For the text-containing cell, return its midpoint in [x, y] coordinate format. 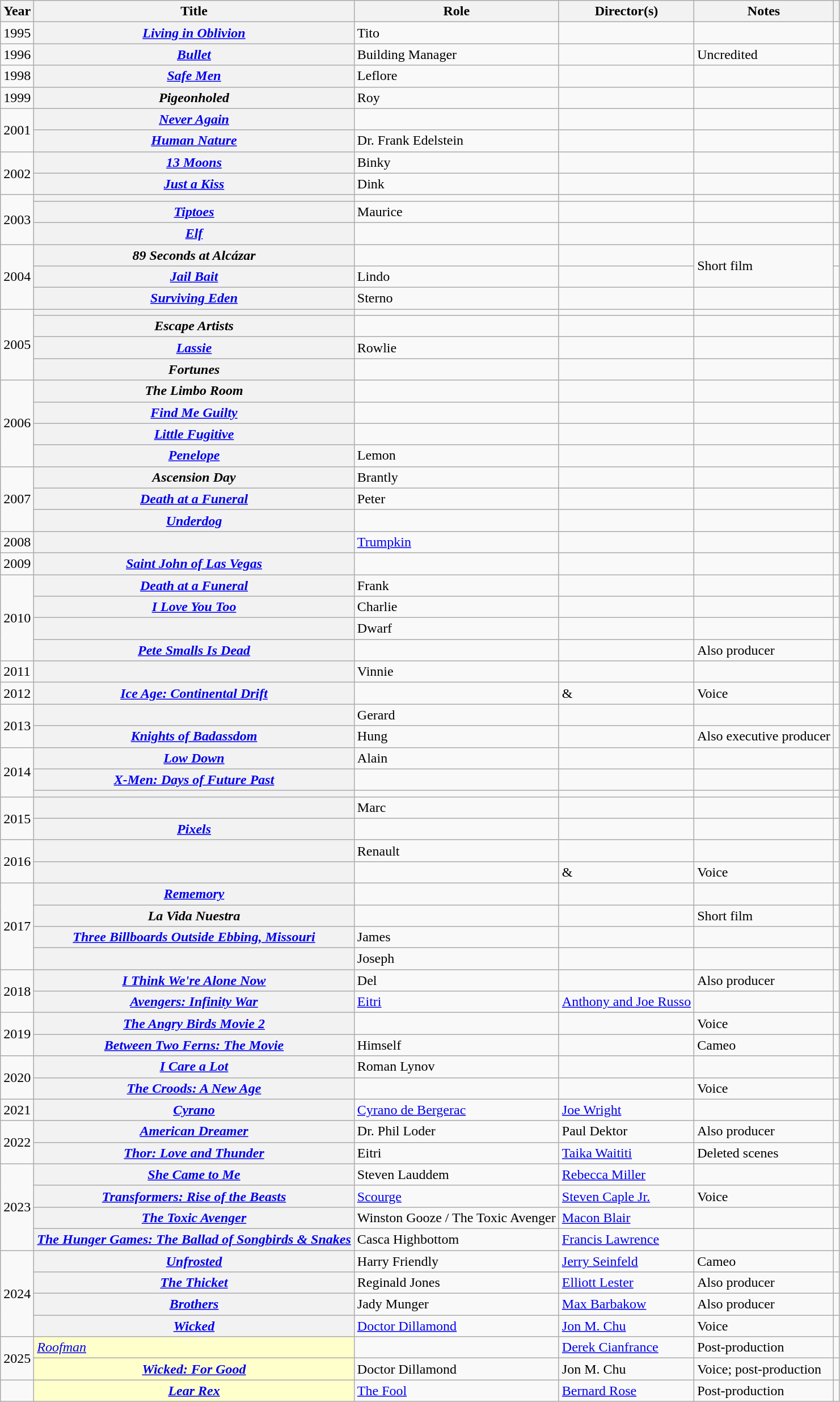
The Angry Birds Movie 2 [194, 1024]
Frank [456, 585]
2015 [17, 818]
Lassie [194, 348]
Elliott Lester [626, 1283]
Saint John of Las Vegas [194, 563]
Roman Lynov [456, 1067]
Anthony and Joe Russo [626, 1002]
89 Seconds at Alcázar [194, 255]
Director(s) [626, 11]
Ascension Day [194, 477]
2005 [17, 345]
Little Fugitive [194, 434]
Marc [456, 807]
Joseph [456, 959]
Avengers: Infinity War [194, 1002]
2002 [17, 173]
Unfrosted [194, 1261]
Hung [456, 736]
Low Down [194, 758]
Knights of Badassdom [194, 736]
American Dreamer [194, 1131]
Also executive producer [764, 736]
Lemon [456, 456]
2025 [17, 1358]
Wicked: For Good [194, 1369]
I Care a Lot [194, 1067]
Peter [456, 499]
Pigeonholed [194, 98]
Joe Wright [626, 1110]
Binky [456, 162]
1996 [17, 54]
The Limbo Room [194, 391]
Winston Gooze / The Toxic Avenger [456, 1218]
2004 [17, 276]
Penelope [194, 456]
2003 [17, 219]
Charlie [456, 607]
Roy [456, 98]
Gerard [456, 715]
Thor: Love and Thunder [194, 1153]
Francis Lawrence [626, 1239]
She Came to Me [194, 1174]
2018 [17, 991]
Human Nature [194, 141]
The Croods: A New Age [194, 1088]
The Toxic Avenger [194, 1218]
Deleted scenes [764, 1153]
2012 [17, 693]
Bernard Rose [626, 1391]
Year [17, 11]
2019 [17, 1034]
Roofman [194, 1348]
1998 [17, 76]
Del [456, 980]
Safe Men [194, 76]
Brothers [194, 1304]
I Think We're Alone Now [194, 980]
Dr. Frank Edelstein [456, 141]
Maurice [456, 212]
Wicked [194, 1326]
Elf [194, 233]
Max Barbakow [626, 1304]
2007 [17, 499]
Tito [456, 33]
Jerry Seinfeld [626, 1261]
Lindo [456, 277]
2011 [17, 672]
Rowlie [456, 348]
Himself [456, 1045]
The Fool [456, 1391]
Notes [764, 11]
Uncredited [764, 54]
2001 [17, 130]
1995 [17, 33]
Rebecca Miller [626, 1174]
Three Billboards Outside Ebbing, Missouri [194, 937]
Fortunes [194, 369]
Reginald Jones [456, 1283]
La Vida Nuestra [194, 915]
2010 [17, 617]
Dr. Phil Loder [456, 1131]
Taika Waititi [626, 1153]
Cyrano de Bergerac [456, 1110]
2014 [17, 772]
2009 [17, 563]
Harry Friendly [456, 1261]
X-Men: Days of Future Past [194, 780]
Voice; post-production [764, 1369]
The Hunger Games: The Ballad of Songbirds & Snakes [194, 1239]
Dwarf [456, 629]
2006 [17, 423]
2024 [17, 1294]
Tiptoes [194, 212]
Between Two Ferns: The Movie [194, 1045]
Vinnie [456, 672]
Living in Oblivion [194, 33]
Jail Bait [194, 277]
Lear Rex [194, 1391]
Derek Cianfrance [626, 1348]
Ice Age: Continental Drift [194, 693]
Sterno [456, 298]
Leflore [456, 76]
Paul Dektor [626, 1131]
James [456, 937]
Transformers: Rise of the Beasts [194, 1196]
2021 [17, 1110]
Jady Munger [456, 1304]
Alain [456, 758]
2023 [17, 1207]
Pixels [194, 829]
The Thicket [194, 1283]
Bullet [194, 54]
Pete Smalls Is Dead [194, 650]
Underdog [194, 520]
Surviving Eden [194, 298]
Macon Blair [626, 1218]
13 Moons [194, 162]
Escape Artists [194, 326]
Never Again [194, 119]
2017 [17, 926]
Rememory [194, 894]
Dink [456, 184]
Title [194, 11]
1999 [17, 98]
Cyrano [194, 1110]
Building Manager [456, 54]
2013 [17, 726]
Steven Caple Jr. [626, 1196]
2016 [17, 861]
Role [456, 11]
Find Me Guilty [194, 412]
Scourge [456, 1196]
2022 [17, 1142]
Brantly [456, 477]
2008 [17, 542]
2020 [17, 1077]
I Love You Too [194, 607]
Just a Kiss [194, 184]
Renault [456, 851]
Trumpkin [456, 542]
Steven Lauddem [456, 1174]
Casca Highbottom [456, 1239]
